Return the (X, Y) coordinate for the center point of the cell that contains the specified text.  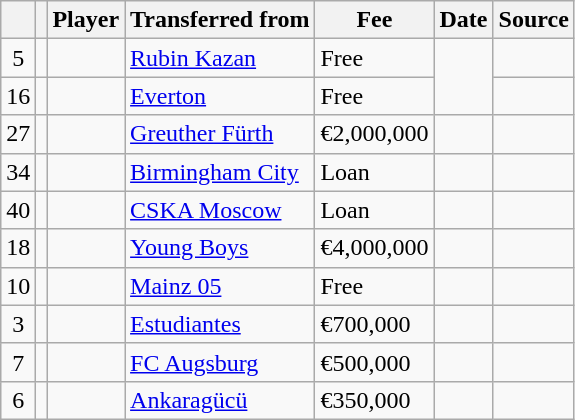
€4,000,000 (374, 248)
Fee (374, 20)
5 (18, 58)
Everton (220, 96)
40 (18, 210)
Ankaragücü (220, 400)
34 (18, 172)
CSKA Moscow (220, 210)
7 (18, 362)
€700,000 (374, 324)
Mainz 05 (220, 286)
27 (18, 134)
€2,000,000 (374, 134)
Rubin Kazan (220, 58)
Source (534, 20)
6 (18, 400)
Young Boys (220, 248)
€500,000 (374, 362)
18 (18, 248)
Player (86, 20)
Estudiantes (220, 324)
Greuther Fürth (220, 134)
16 (18, 96)
€350,000 (374, 400)
10 (18, 286)
Birmingham City (220, 172)
Transferred from (220, 20)
3 (18, 324)
FC Augsburg (220, 362)
Date (464, 20)
